Determine the (X, Y) coordinate at the center of the cell enclosing the given text.  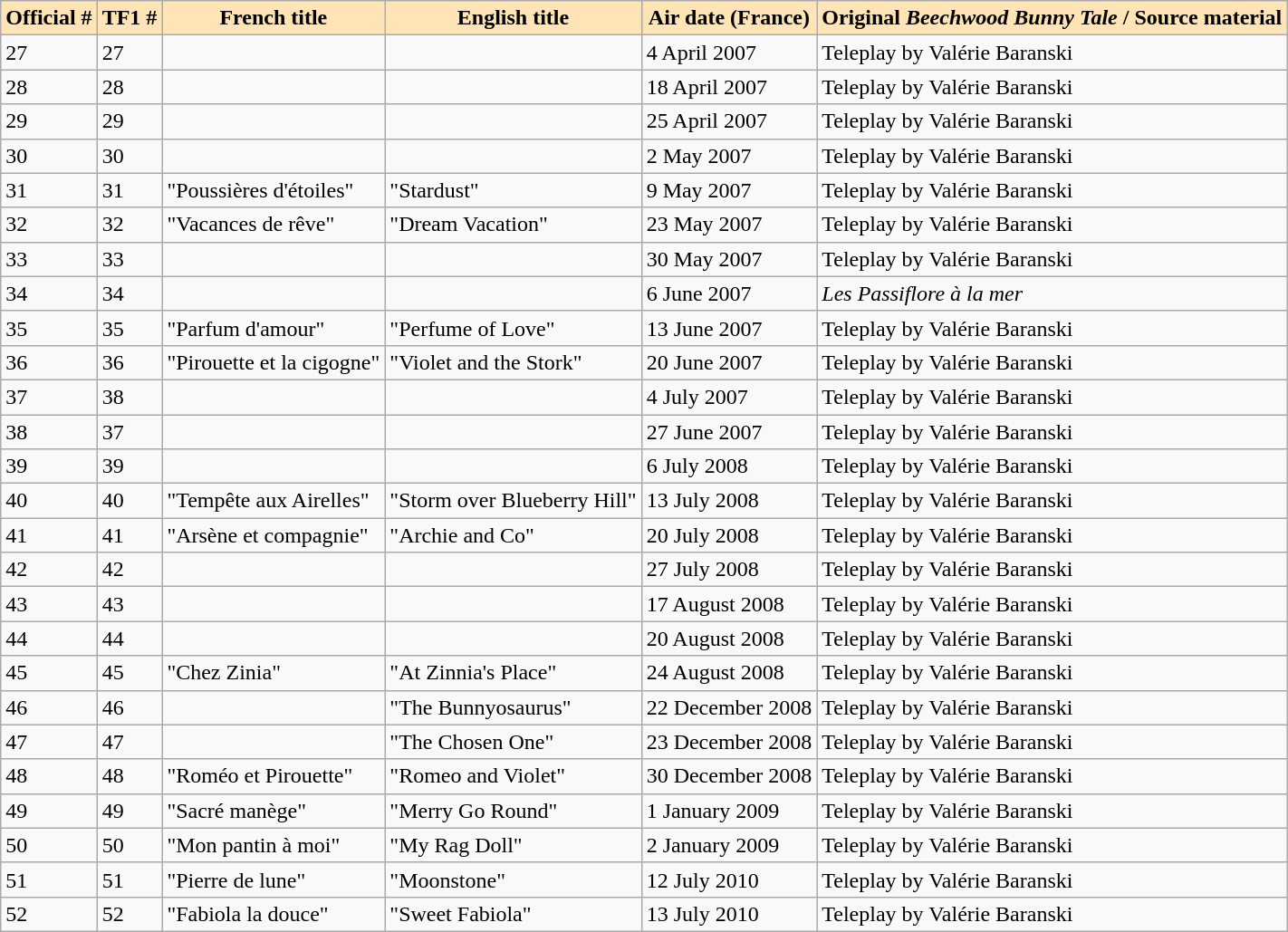
27 June 2007 (729, 432)
"Poussières d'étoiles" (274, 190)
"Sacré manège" (274, 811)
30 December 2008 (729, 776)
2 January 2009 (729, 845)
22 December 2008 (729, 707)
"Perfume of Love" (513, 328)
20 August 2008 (729, 639)
"Moonstone" (513, 879)
13 July 2010 (729, 914)
6 June 2007 (729, 293)
23 December 2008 (729, 742)
27 July 2008 (729, 570)
"Romeo and Violet" (513, 776)
"Dream Vacation" (513, 225)
"Archie and Co" (513, 535)
20 June 2007 (729, 362)
20 July 2008 (729, 535)
"Chez Zinia" (274, 673)
18 April 2007 (729, 87)
23 May 2007 (729, 225)
"Arsène et compagnie" (274, 535)
9 May 2007 (729, 190)
"Pirouette et la cigogne" (274, 362)
1 January 2009 (729, 811)
English title (513, 18)
"Merry Go Round" (513, 811)
"Violet and the Stork" (513, 362)
"Pierre de lune" (274, 879)
"Sweet Fabiola" (513, 914)
6 July 2008 (729, 466)
Official # (49, 18)
"Tempête aux Airelles" (274, 501)
"The Chosen One" (513, 742)
2 May 2007 (729, 156)
"My Rag Doll" (513, 845)
4 July 2007 (729, 397)
Air date (France) (729, 18)
"Vacances de rêve" (274, 225)
"Storm over Blueberry Hill" (513, 501)
"The Bunnyosaurus" (513, 707)
24 August 2008 (729, 673)
"Parfum d'amour" (274, 328)
TF1 # (130, 18)
17 August 2008 (729, 604)
"At Zinnia's Place" (513, 673)
"Fabiola la douce" (274, 914)
4 April 2007 (729, 53)
Original Beechwood Bunny Tale / Source material (1053, 18)
Les Passiflore à la mer (1053, 293)
13 June 2007 (729, 328)
"Mon pantin à moi" (274, 845)
30 May 2007 (729, 259)
25 April 2007 (729, 121)
12 July 2010 (729, 879)
French title (274, 18)
"Roméo et Pirouette" (274, 776)
13 July 2008 (729, 501)
"Stardust" (513, 190)
